From the cell containing the given text, extract its center point as [x, y] coordinate. 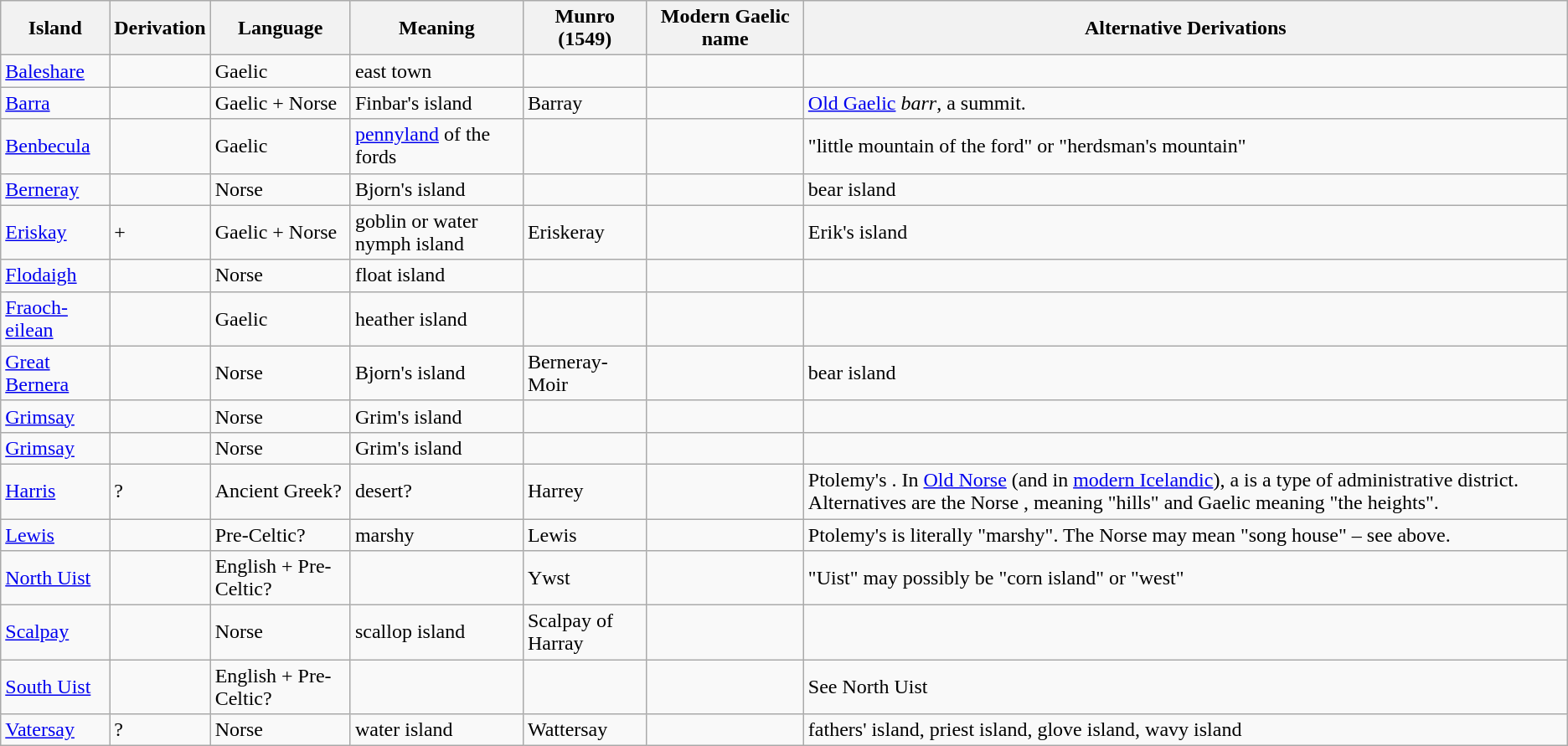
Eriskeray [585, 233]
Language [280, 28]
Barray [585, 103]
Meaning [436, 28]
Ywst [585, 578]
Berneray-Moir [585, 373]
Scalpay [55, 633]
Eriskay [55, 233]
Fraoch-eilean [55, 318]
goblin or water nymph island [436, 233]
Wattersay [585, 730]
Finbar's island [436, 103]
Great Bernera [55, 373]
water island [436, 730]
Flodaigh [55, 275]
Island [55, 28]
Vatersay [55, 730]
Old Gaelic barr, a summit. [1185, 103]
marshy [436, 535]
Scalpay of Harray [585, 633]
Munro (1549) [585, 28]
pennyland of the fords [436, 146]
North Uist [55, 578]
Harris [55, 491]
See North Uist [1185, 687]
Harrey [585, 491]
Berneray [55, 189]
South Uist [55, 687]
Benbecula [55, 146]
"little mountain of the ford" or "herdsman's mountain" [1185, 146]
Barra [55, 103]
"Uist" may possibly be "corn island" or "west" [1185, 578]
Pre-Celtic? [280, 535]
Baleshare [55, 71]
Erik's island [1185, 233]
Alternative Derivations [1185, 28]
east town [436, 71]
scallop island [436, 633]
Derivation [160, 28]
Ptolemy's is literally "marshy". The Norse may mean "song house" – see above. [1185, 535]
Modern Gaelic name [725, 28]
desert? [436, 491]
+ [160, 233]
Ancient Greek? [280, 491]
heather island [436, 318]
float island [436, 275]
fathers' island, priest island, glove island, wavy island [1185, 730]
